Search for the cell housing the specified text and yield its (x, y) center coordinate. 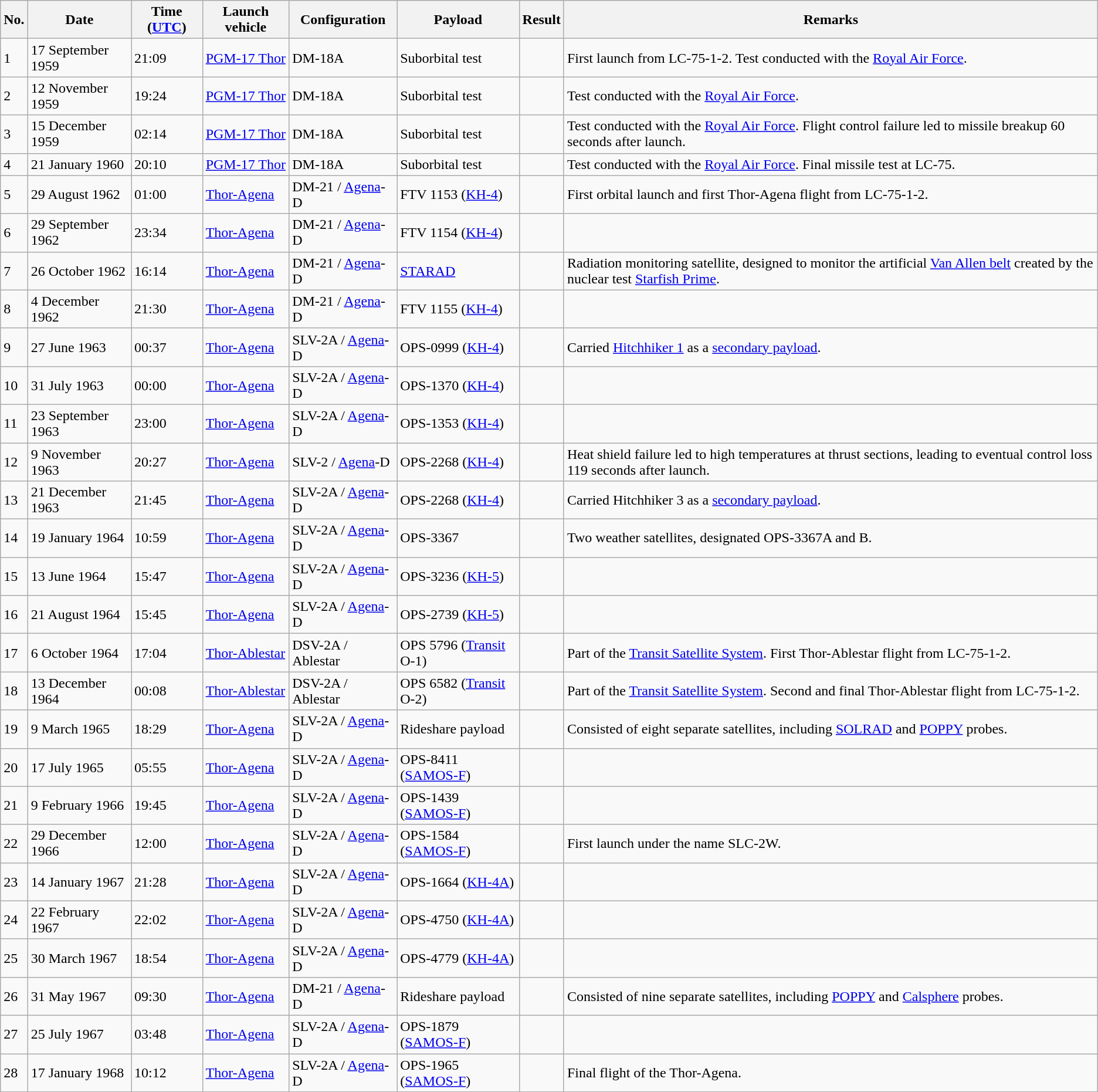
17:04 (167, 653)
10 (14, 385)
27 June 1963 (79, 347)
Configuration (343, 20)
01:00 (167, 195)
9 November 1963 (79, 461)
21:09 (167, 58)
9 March 1965 (79, 729)
19 January 1964 (79, 539)
2 (14, 96)
12 (14, 461)
00:37 (167, 347)
17 July 1965 (79, 768)
14 (14, 539)
23 (14, 881)
20 (14, 768)
Date (79, 20)
00:08 (167, 691)
4 (14, 164)
OPS-8411 (SAMOS-F) (458, 768)
First launch under the name SLC-2W. (831, 844)
22 February 1967 (79, 920)
No. (14, 20)
18 (14, 691)
Consisted of eight separate satellites, including SOLRAD and POPPY probes. (831, 729)
SLV-2 / Agena-D (343, 461)
1 (14, 58)
19:24 (167, 96)
First orbital launch and first Thor-Agena flight from LC-75-1-2. (831, 195)
FTV 1155 (KH-4) (458, 309)
OPS-1370 (KH-4) (458, 385)
24 (14, 920)
OPS-3367 (458, 539)
15 December 1959 (79, 134)
9 (14, 347)
25 (14, 958)
5 (14, 195)
20:10 (167, 164)
13 June 1964 (79, 576)
OPS 6582 (Transit O-2) (458, 691)
21:45 (167, 500)
31 July 1963 (79, 385)
21 (14, 805)
15:47 (167, 576)
Test conducted with the Royal Air Force. (831, 96)
02:14 (167, 134)
Carried Hitchhiker 3 as a secondary payload. (831, 500)
17 September 1959 (79, 58)
Two weather satellites, designated OPS-3367A and B. (831, 539)
15 (14, 576)
22:02 (167, 920)
Final flight of the Thor-Agena. (831, 1073)
13 (14, 500)
26 (14, 996)
03:48 (167, 1034)
10:59 (167, 539)
29 September 1962 (79, 232)
FTV 1154 (KH-4) (458, 232)
8 (14, 309)
30 March 1967 (79, 958)
23:00 (167, 424)
21 January 1960 (79, 164)
20:27 (167, 461)
OPS-1439 (SAMOS-F) (458, 805)
4 December 1962 (79, 309)
16:14 (167, 271)
Radiation monitoring satellite, designed to monitor the artificial Van Allen belt created by the nuclear test Starfish Prime. (831, 271)
OPS-1965 (SAMOS-F) (458, 1073)
23:34 (167, 232)
23 September 1963 (79, 424)
18:54 (167, 958)
12:00 (167, 844)
21:28 (167, 881)
26 October 1962 (79, 271)
7 (14, 271)
18:29 (167, 729)
Consisted of nine separate satellites, including POPPY and Calsphere probes. (831, 996)
00:00 (167, 385)
OPS-4779 (KH-4A) (458, 958)
22 (14, 844)
OPS-2739 (KH-5) (458, 615)
29 December 1966 (79, 844)
16 (14, 615)
6 October 1964 (79, 653)
Part of the Transit Satellite System. Second and final Thor-Ablestar flight from LC-75-1-2. (831, 691)
21 August 1964 (79, 615)
6 (14, 232)
Result (541, 20)
15:45 (167, 615)
31 May 1967 (79, 996)
11 (14, 424)
Carried Hitchhiker 1 as a secondary payload. (831, 347)
19 (14, 729)
09:30 (167, 996)
Launch vehicle (246, 20)
OPS-1584 (SAMOS-F) (458, 844)
OPS 5796 (Transit O-1) (458, 653)
28 (14, 1073)
OPS-4750 (KH-4A) (458, 920)
19:45 (167, 805)
14 January 1967 (79, 881)
Remarks (831, 20)
13 December 1964 (79, 691)
Part of the Transit Satellite System. First Thor-Ablestar flight from LC-75-1-2. (831, 653)
25 July 1967 (79, 1034)
12 November 1959 (79, 96)
OPS-1353 (KH-4) (458, 424)
STARAD (458, 271)
10:12 (167, 1073)
21 December 1963 (79, 500)
17 (14, 653)
First launch from LC-75-1-2. Test conducted with the Royal Air Force. (831, 58)
Test conducted with the Royal Air Force. Final missile test at LC-75. (831, 164)
17 January 1968 (79, 1073)
OPS-1879 (SAMOS-F) (458, 1034)
3 (14, 134)
Time (UTC) (167, 20)
Test conducted with the Royal Air Force. Flight control failure led to missile breakup 60 seconds after launch. (831, 134)
9 February 1966 (79, 805)
OPS-3236 (KH-5) (458, 576)
05:55 (167, 768)
Heat shield failure led to high temperatures at thrust sections, leading to eventual control loss 119 seconds after launch. (831, 461)
Payload (458, 20)
OPS-0999 (KH-4) (458, 347)
OPS-1664 (KH-4A) (458, 881)
29 August 1962 (79, 195)
21:30 (167, 309)
FTV 1153 (KH-4) (458, 195)
27 (14, 1034)
